From the cell containing the given text, extract its center point as [X, Y] coordinate. 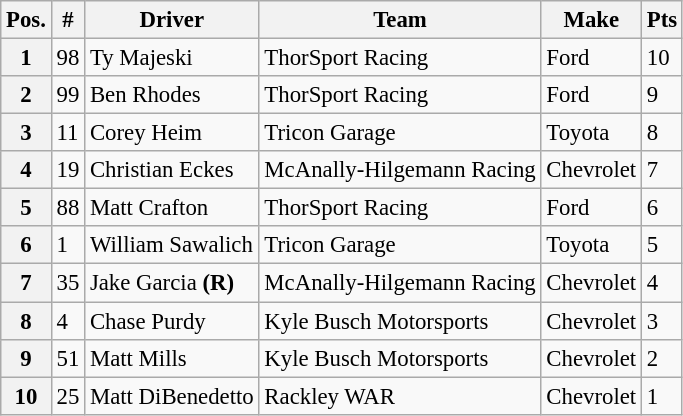
25 [68, 396]
Pos. [26, 20]
Team [400, 20]
99 [68, 95]
Ty Majeski [172, 58]
19 [68, 170]
Jake Garcia (R) [172, 283]
Matt Crafton [172, 208]
88 [68, 208]
Ben Rhodes [172, 95]
Driver [172, 20]
Corey Heim [172, 133]
Matt Mills [172, 358]
Pts [662, 20]
Rackley WAR [400, 396]
51 [68, 358]
Matt DiBenedetto [172, 396]
Make [591, 20]
William Sawalich [172, 245]
Christian Eckes [172, 170]
Chase Purdy [172, 321]
# [68, 20]
35 [68, 283]
11 [68, 133]
98 [68, 58]
